For the text-containing cell, return its midpoint in [X, Y] coordinate format. 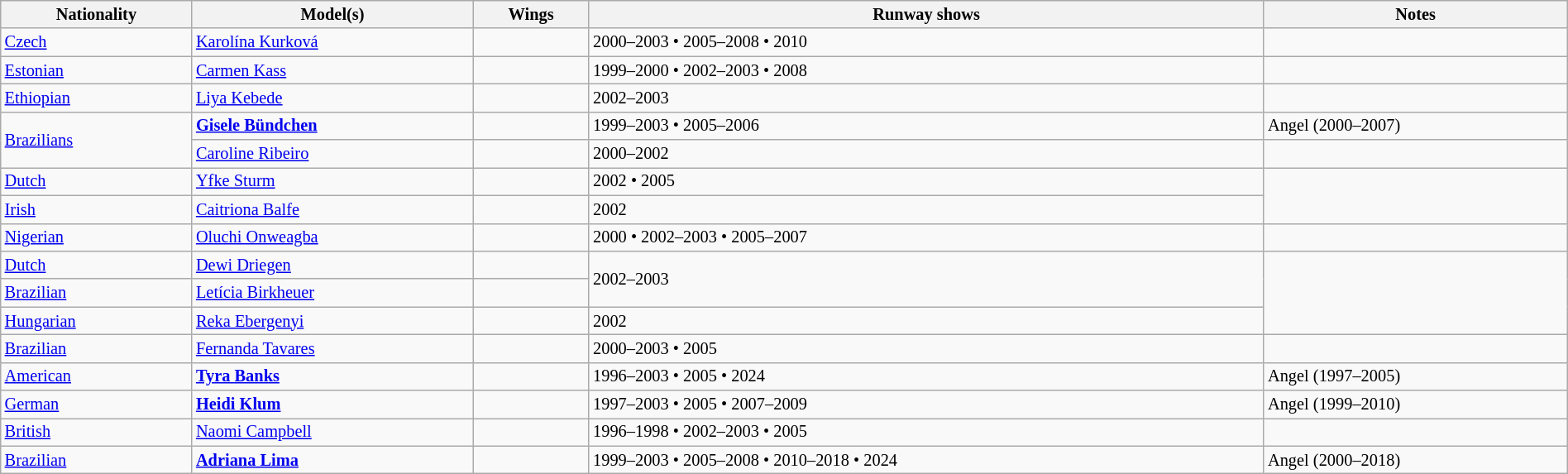
2000 • 2002–2003 • 2005–2007 [926, 237]
Nigerian [96, 237]
Fernanda Tavares [332, 348]
Estonian [96, 70]
Wings [531, 14]
Dewi Driegen [332, 265]
British [96, 432]
Karolína Kurková [332, 42]
Oluchi Onweagba [332, 237]
Letícia Birkheuer [332, 293]
1996–1998 • 2002–2003 • 2005 [926, 432]
Angel (2000–2007) [1416, 126]
Czech [96, 42]
Liya Kebede [332, 98]
2002 • 2005 [926, 181]
1997–2003 • 2005 • 2007–2009 [926, 405]
1999–2003 • 2005–2006 [926, 126]
2000–2002 [926, 154]
Angel (1999–2010) [1416, 405]
Runway shows [926, 14]
1999–2003 • 2005–2008 • 2010–2018 • 2024 [926, 460]
Naomi Campbell [332, 432]
1996–2003 • 2005 • 2024 [926, 376]
Angel (1997–2005) [1416, 376]
Model(s) [332, 14]
Irish [96, 209]
Ethiopian [96, 98]
Nationality [96, 14]
Carmen Kass [332, 70]
Yfke Sturm [332, 181]
Caitriona Balfe [332, 209]
American [96, 376]
1999–2000 • 2002–2003 • 2008 [926, 70]
German [96, 405]
Angel (2000–2018) [1416, 460]
Notes [1416, 14]
2000–2003 • 2005 [926, 348]
Tyra Banks [332, 376]
Gisele Bündchen [332, 126]
Reka Ebergenyi [332, 321]
2000–2003 • 2005–2008 • 2010 [926, 42]
Caroline Ribeiro [332, 154]
Adriana Lima [332, 460]
Brazilians [96, 139]
Heidi Klum [332, 405]
Hungarian [96, 321]
